Detect which cell encompasses the target text, then output its [X, Y] center coordinate. 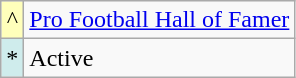
Pro Football Hall of Famer [160, 20]
^ [12, 20]
* [12, 58]
Active [160, 58]
